Detect which cell encompasses the target text, then output its [x, y] center coordinate. 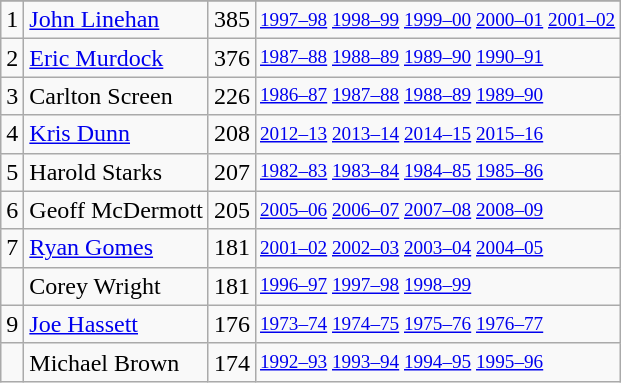
385 [232, 20]
4 [12, 134]
Corey Wright [116, 286]
7 [12, 248]
205 [232, 210]
176 [232, 324]
2001–02 2002–03 2003–04 2004–05 [437, 248]
5 [12, 172]
John Linehan [116, 20]
Eric Murdock [116, 58]
Harold Starks [116, 172]
376 [232, 58]
174 [232, 362]
Michael Brown [116, 362]
Joe Hassett [116, 324]
Geoff McDermott [116, 210]
208 [232, 134]
Carlton Screen [116, 96]
1986–87 1987–88 1988–89 1989–90 [437, 96]
6 [12, 210]
1982–83 1983–84 1984–85 1985–86 [437, 172]
1973–74 1974–75 1975–76 1976–77 [437, 324]
2 [12, 58]
2005–06 2006–07 2007–08 2008–09 [437, 210]
Ryan Gomes [116, 248]
1 [12, 20]
1997–98 1998–99 1999–00 2000–01 2001–02 [437, 20]
Kris Dunn [116, 134]
226 [232, 96]
3 [12, 96]
2012–13 2013–14 2014–15 2015–16 [437, 134]
1996–97 1997–98 1998–99 [437, 286]
1987–88 1988–89 1989–90 1990–91 [437, 58]
1992–93 1993–94 1994–95 1995–96 [437, 362]
9 [12, 324]
207 [232, 172]
